Identify which cell holds the provided text, then report its (x, y) central coordinate. 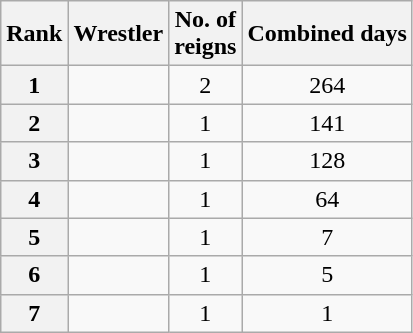
3 (34, 161)
No. ofreigns (206, 34)
6 (34, 275)
264 (327, 85)
128 (327, 161)
141 (327, 123)
Rank (34, 34)
64 (327, 199)
Combined days (327, 34)
4 (34, 199)
Wrestler (118, 34)
